For the text-containing cell, return its midpoint in [x, y] coordinate format. 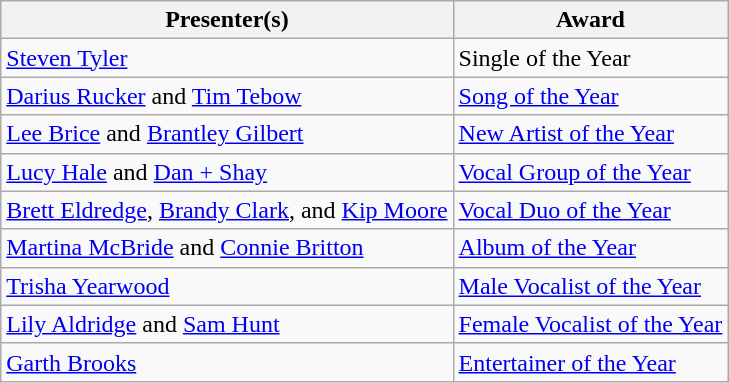
Martina McBride and Connie Britton [227, 248]
Song of the Year [590, 96]
Album of the Year [590, 248]
New Artist of the Year [590, 134]
Lee Brice and Brantley Gilbert [227, 134]
Lucy Hale and Dan + Shay [227, 172]
Trisha Yearwood [227, 286]
Presenter(s) [227, 20]
Steven Tyler [227, 58]
Lily Aldridge and Sam Hunt [227, 324]
Vocal Group of the Year [590, 172]
Entertainer of the Year [590, 362]
Female Vocalist of the Year [590, 324]
Single of the Year [590, 58]
Vocal Duo of the Year [590, 210]
Male Vocalist of the Year [590, 286]
Garth Brooks [227, 362]
Darius Rucker and Tim Tebow [227, 96]
Brett Eldredge, Brandy Clark, and Kip Moore [227, 210]
Award [590, 20]
